Return the [x, y] coordinate for the center point of the cell that contains the specified text.  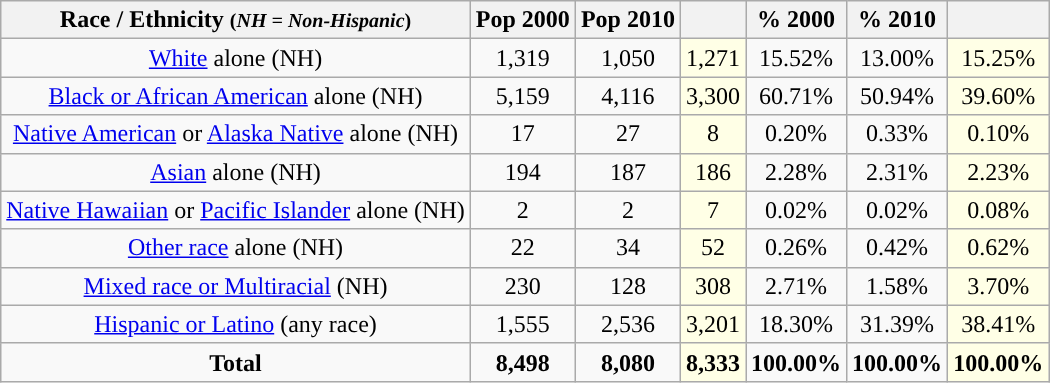
230 [522, 286]
Native Hawaiian or Pacific Islander alone (NH) [236, 210]
2,536 [628, 324]
3.70% [998, 286]
308 [712, 286]
194 [522, 172]
13.00% [898, 58]
2.23% [998, 172]
Pop 2000 [522, 20]
8 [712, 134]
22 [522, 248]
Black or African American alone (NH) [236, 96]
18.30% [796, 324]
1,050 [628, 58]
1,555 [522, 324]
8,498 [522, 362]
0.62% [998, 248]
% 2000 [796, 20]
Total [236, 362]
34 [628, 248]
8,333 [712, 362]
0.33% [898, 134]
0.26% [796, 248]
1,319 [522, 58]
1.58% [898, 286]
Pop 2010 [628, 20]
Other race alone (NH) [236, 248]
128 [628, 286]
1,271 [712, 58]
7 [712, 210]
38.41% [998, 324]
Race / Ethnicity (NH = Non-Hispanic) [236, 20]
15.52% [796, 58]
Asian alone (NH) [236, 172]
52 [712, 248]
% 2010 [898, 20]
2.71% [796, 286]
0.10% [998, 134]
3,201 [712, 324]
17 [522, 134]
4,116 [628, 96]
Native American or Alaska Native alone (NH) [236, 134]
15.25% [998, 58]
0.20% [796, 134]
60.71% [796, 96]
27 [628, 134]
2.31% [898, 172]
5,159 [522, 96]
187 [628, 172]
White alone (NH) [236, 58]
0.42% [898, 248]
3,300 [712, 96]
Mixed race or Multiracial (NH) [236, 286]
8,080 [628, 362]
0.08% [998, 210]
50.94% [898, 96]
186 [712, 172]
Hispanic or Latino (any race) [236, 324]
2.28% [796, 172]
31.39% [898, 324]
39.60% [998, 96]
